Capture the cell that displays the provided text and extract its (X, Y) central coordinate. 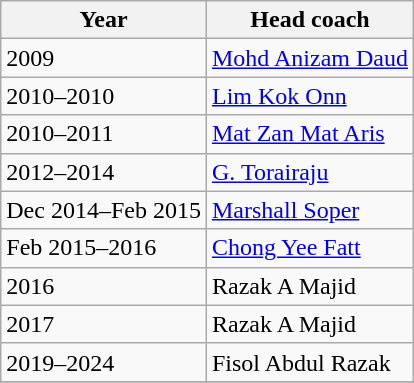
2016 (104, 286)
2012–2014 (104, 172)
2010–2011 (104, 134)
Head coach (310, 20)
Marshall Soper (310, 210)
2009 (104, 58)
Mohd Anizam Daud (310, 58)
Mat Zan Mat Aris (310, 134)
Feb 2015–2016 (104, 248)
Fisol Abdul Razak (310, 362)
2010–2010 (104, 96)
2017 (104, 324)
Chong Yee Fatt (310, 248)
2019–2024 (104, 362)
Year (104, 20)
Lim Kok Onn (310, 96)
G. Torairaju (310, 172)
Dec 2014–Feb 2015 (104, 210)
